From the cell containing the given text, extract its center point as (X, Y) coordinate. 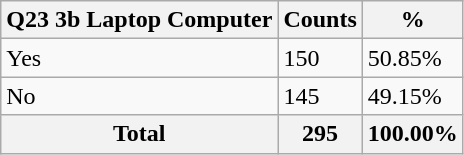
145 (320, 96)
% (412, 20)
150 (320, 58)
Yes (140, 58)
50.85% (412, 58)
Q23 3b Laptop Computer (140, 20)
295 (320, 134)
49.15% (412, 96)
Counts (320, 20)
100.00% (412, 134)
No (140, 96)
Total (140, 134)
